Return (X, Y) of the center of cell containing provided text 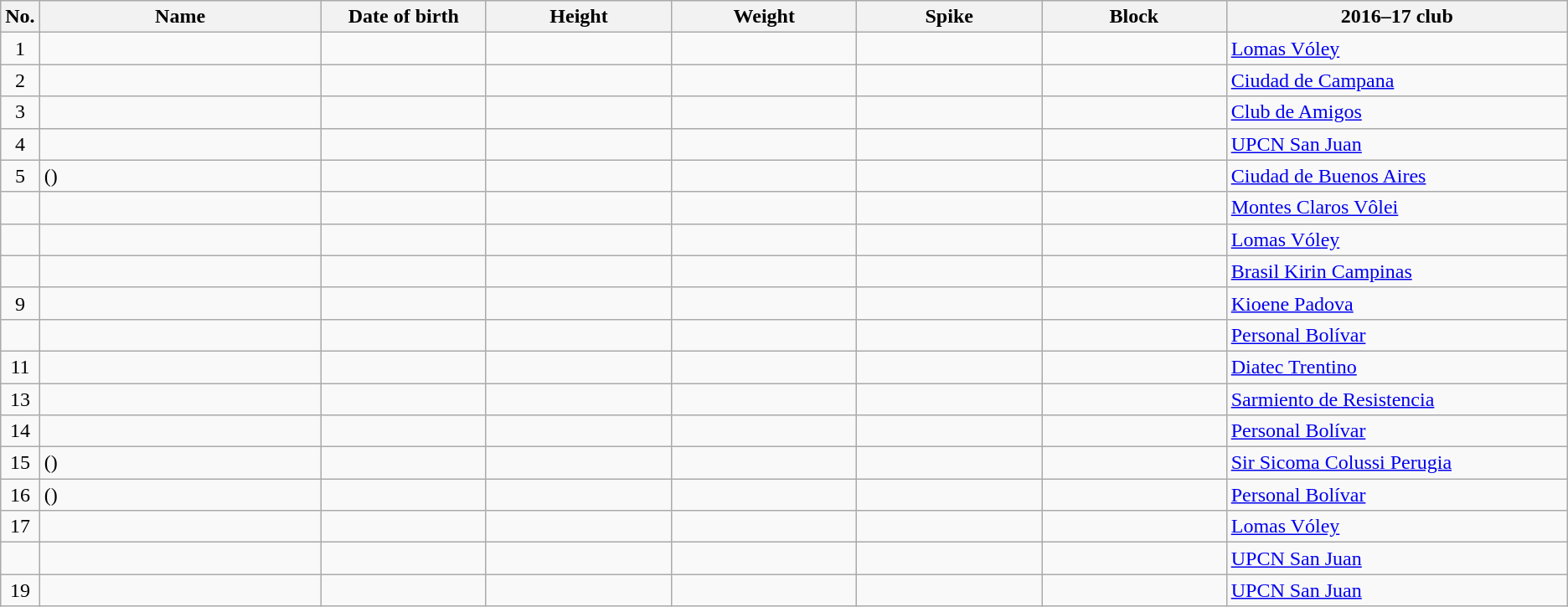
Brasil Kirin Campinas (1397, 271)
3 (20, 112)
5 (20, 176)
11 (20, 367)
Ciudad de Buenos Aires (1397, 176)
17 (20, 527)
Name (180, 17)
2016–17 club (1397, 17)
15 (20, 463)
Montes Claros Vôlei (1397, 208)
1 (20, 49)
No. (20, 17)
9 (20, 303)
Club de Amigos (1397, 112)
14 (20, 431)
2 (20, 80)
Weight (764, 17)
Diatec Trentino (1397, 367)
19 (20, 590)
Height (578, 17)
Block (1134, 17)
Spike (950, 17)
4 (20, 144)
16 (20, 495)
Date of birth (404, 17)
Kioene Padova (1397, 303)
Ciudad de Campana (1397, 80)
Sarmiento de Resistencia (1397, 399)
13 (20, 399)
Sir Sicoma Colussi Perugia (1397, 463)
